For the text-containing cell, return its midpoint in (X, Y) coordinate format. 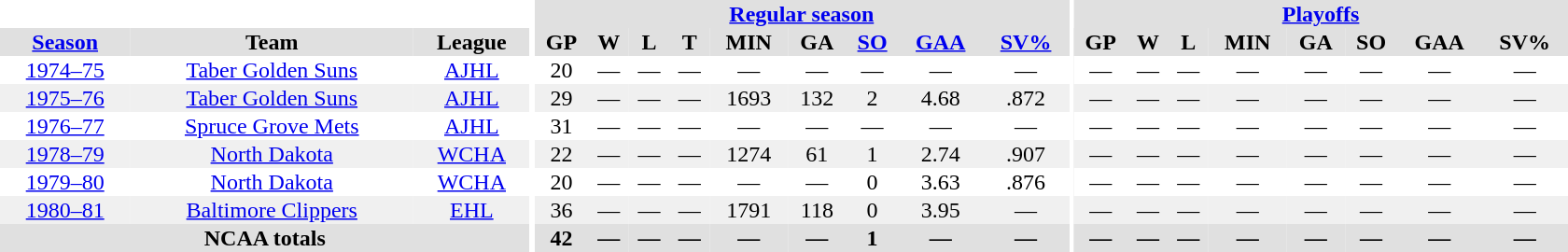
1976–77 (65, 126)
1980–81 (65, 210)
.907 (1026, 154)
61 (817, 154)
42 (561, 238)
Spruce Grove Mets (272, 126)
NCAA totals (265, 238)
T (689, 42)
Playoffs (1321, 14)
2 (873, 98)
1791 (749, 210)
2.74 (941, 154)
31 (561, 126)
118 (817, 210)
Baltimore Clippers (272, 210)
1975–76 (65, 98)
3.63 (941, 182)
.876 (1026, 182)
1978–79 (65, 154)
3.95 (941, 210)
132 (817, 98)
1274 (749, 154)
League (471, 42)
29 (561, 98)
Season (65, 42)
1979–80 (65, 182)
Team (272, 42)
4.68 (941, 98)
22 (561, 154)
1974–75 (65, 70)
1693 (749, 98)
36 (561, 210)
EHL (471, 210)
.872 (1026, 98)
Regular season (801, 14)
